Return the [X, Y] coordinate for the center point of the cell that contains the specified text.  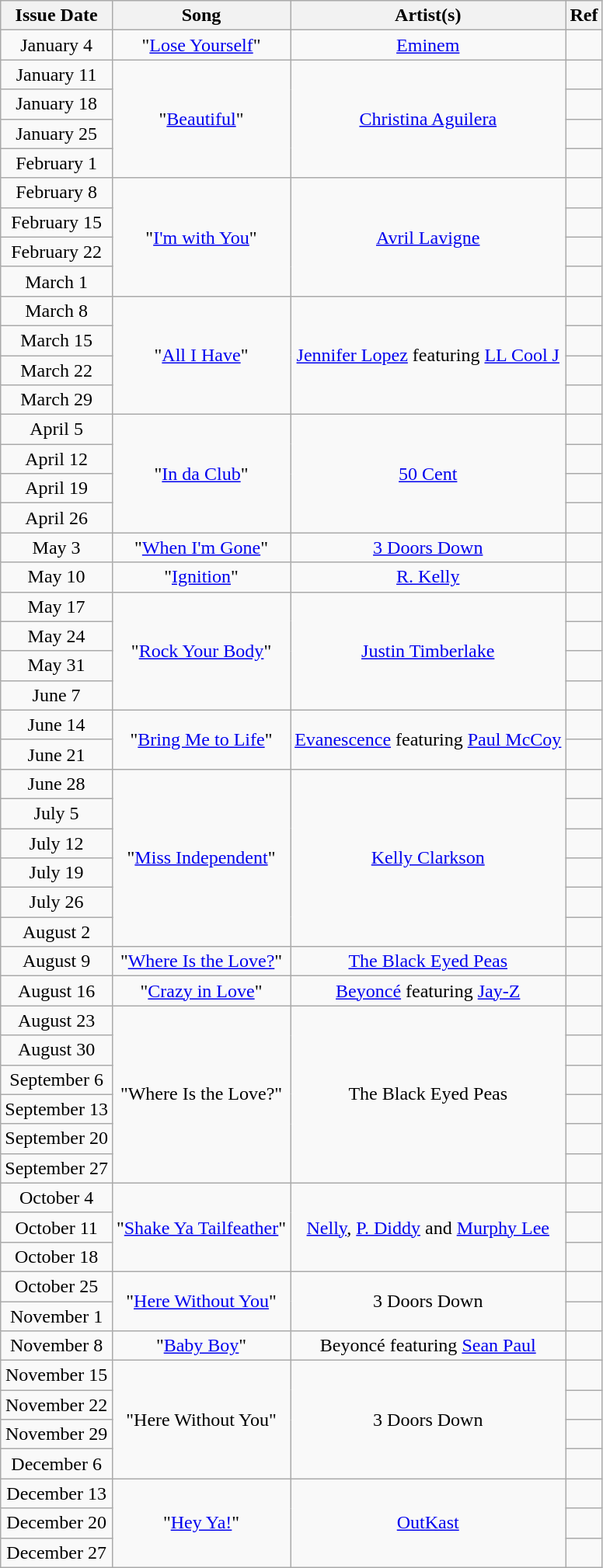
"In da Club" [200, 474]
January 18 [57, 104]
Jennifer Lopez featuring LL Cool J [428, 355]
R. Kelly [428, 577]
December 13 [57, 1493]
February 8 [57, 193]
September 13 [57, 1109]
March 29 [57, 400]
August 16 [57, 991]
May 10 [57, 577]
November 29 [57, 1434]
May 3 [57, 548]
"Shake Ya Tailfeather" [200, 1227]
April 12 [57, 459]
July 19 [57, 873]
March 15 [57, 340]
November 15 [57, 1375]
December 27 [57, 1552]
September 27 [57, 1168]
Justin Timberlake [428, 651]
March 8 [57, 311]
October 18 [57, 1257]
Ref [584, 16]
Issue Date [57, 16]
November 22 [57, 1405]
November 8 [57, 1346]
"Hey Ya!" [200, 1523]
April 5 [57, 429]
December 20 [57, 1523]
January 25 [57, 134]
Artist(s) [428, 16]
February 1 [57, 163]
"I'm with You" [200, 237]
Avril Lavigne [428, 237]
January 4 [57, 45]
"Ignition" [200, 577]
July 26 [57, 902]
"All I Have" [200, 355]
Nelly, P. Diddy and Murphy Lee [428, 1227]
April 26 [57, 518]
November 1 [57, 1316]
Evanescence featuring Paul McCoy [428, 739]
June 21 [57, 754]
"Rock Your Body" [200, 651]
August 30 [57, 1050]
January 11 [57, 75]
October 11 [57, 1227]
Beyoncé featuring Sean Paul [428, 1346]
September 20 [57, 1139]
August 9 [57, 961]
March 1 [57, 281]
"Miss Independent" [200, 857]
Beyoncé featuring Jay-Z [428, 991]
October 4 [57, 1198]
June 14 [57, 725]
Song [200, 16]
July 12 [57, 843]
Christina Aguilera [428, 119]
May 17 [57, 607]
Kelly Clarkson [428, 857]
OutKast [428, 1523]
"Bring Me to Life" [200, 739]
"Baby Boy" [200, 1346]
May 24 [57, 636]
July 5 [57, 813]
May 31 [57, 666]
September 6 [57, 1080]
June 7 [57, 695]
"Lose Yourself" [200, 45]
"Crazy in Love" [200, 991]
50 Cent [428, 474]
March 22 [57, 370]
December 6 [57, 1464]
August 23 [57, 1020]
Eminem [428, 45]
June 28 [57, 784]
"Beautiful" [200, 119]
February 22 [57, 252]
April 19 [57, 488]
"When I'm Gone" [200, 548]
August 2 [57, 932]
February 15 [57, 222]
October 25 [57, 1286]
